Provide the (X, Y) coordinate of the cell's center where the given text is located.  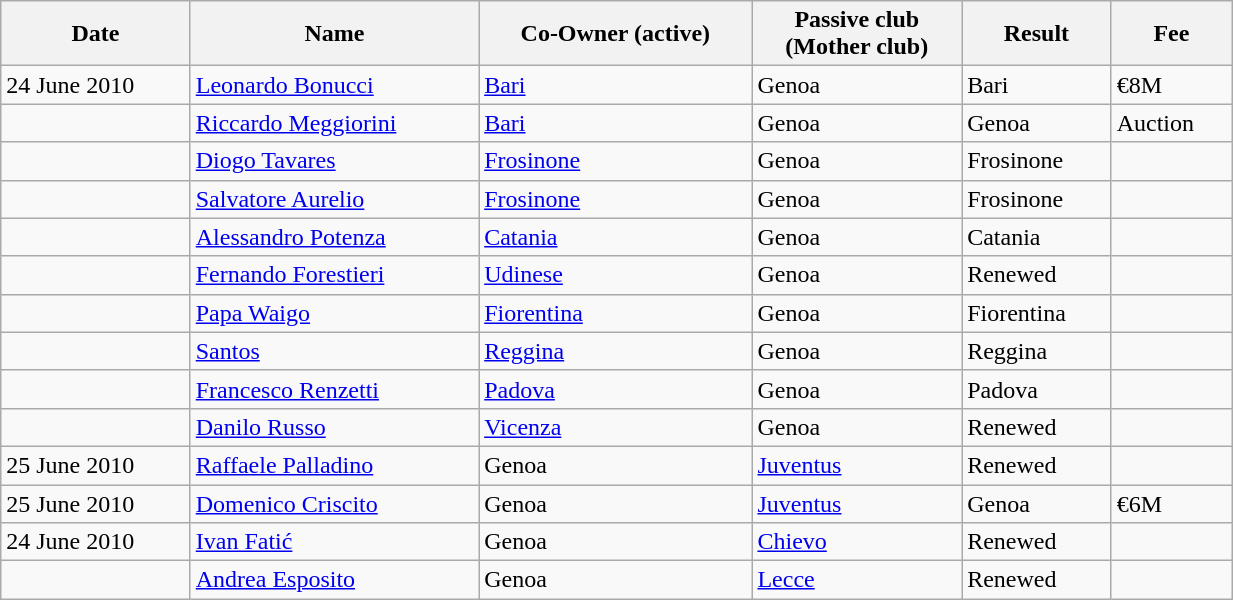
Vicenza (616, 427)
Ivan Fatić (334, 542)
Andrea Esposito (334, 580)
Passive club(Mother club) (857, 34)
Salvatore Aurelio (334, 199)
Fernando Forestieri (334, 275)
Auction (1171, 123)
Fee (1171, 34)
Alessandro Potenza (334, 237)
€8M (1171, 85)
Result (1036, 34)
Leonardo Bonucci (334, 85)
Diogo Tavares (334, 161)
Chievo (857, 542)
Udinese (616, 275)
Name (334, 34)
Lecce (857, 580)
Co-Owner (active) (616, 34)
Raffaele Palladino (334, 465)
Papa Waigo (334, 313)
Danilo Russo (334, 427)
Domenico Criscito (334, 503)
€6M (1171, 503)
Francesco Renzetti (334, 389)
Riccardo Meggiorini (334, 123)
Date (96, 34)
Santos (334, 351)
